Determine the (X, Y) coordinate at the center of the cell enclosing the given text.  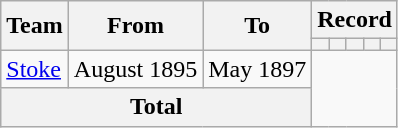
Stoke (35, 69)
From (135, 26)
May 1897 (258, 69)
Team (35, 26)
August 1895 (135, 69)
Total (156, 107)
Record (355, 20)
To (258, 26)
